Scan for the cell matching the given text and deliver its [x, y] coordinate at center. 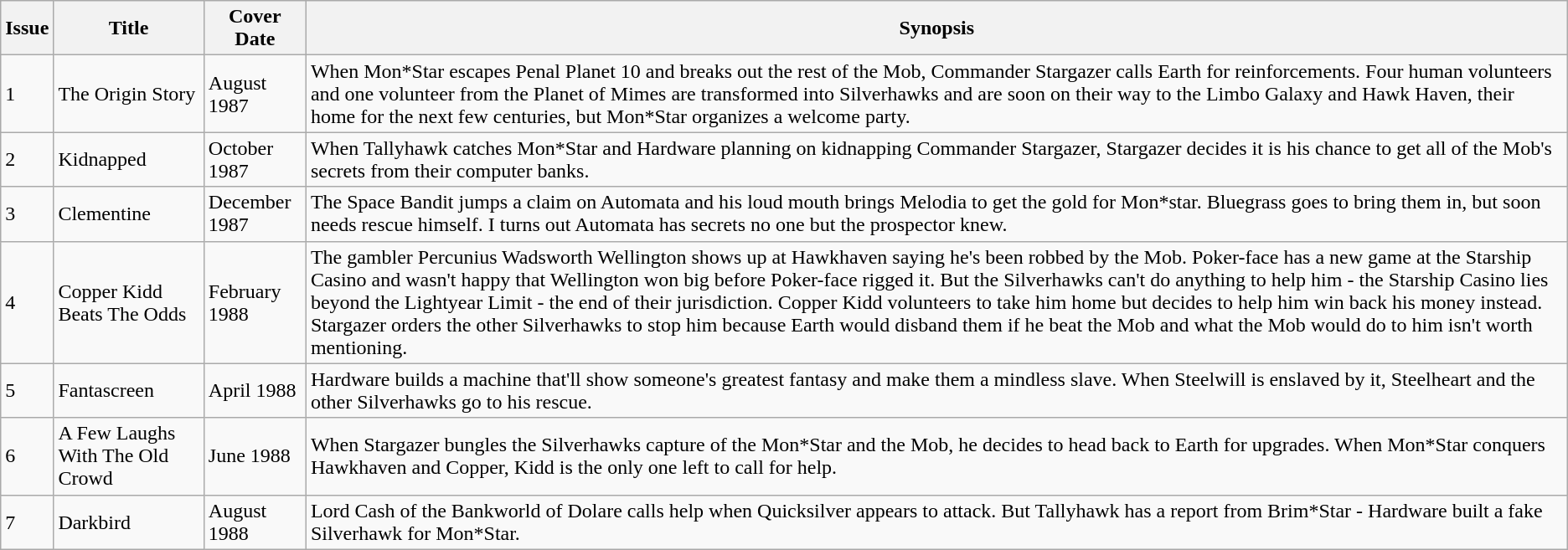
Fantascreen [129, 390]
1 [27, 94]
December 1987 [255, 214]
6 [27, 456]
August 1988 [255, 522]
February 1988 [255, 302]
August 1987 [255, 94]
June 1988 [255, 456]
4 [27, 302]
Kidnapped [129, 159]
3 [27, 214]
5 [27, 390]
Issue [27, 28]
7 [27, 522]
October 1987 [255, 159]
Darkbird [129, 522]
A Few Laughs With The Old Crowd [129, 456]
2 [27, 159]
Copper Kidd Beats The Odds [129, 302]
Cover Date [255, 28]
April 1988 [255, 390]
Clementine [129, 214]
The Origin Story [129, 94]
Synopsis [936, 28]
Title [129, 28]
